Determine the [X, Y] coordinate at the center of the cell enclosing the given text.  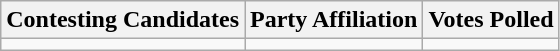
Contesting Candidates [123, 20]
Party Affiliation [334, 20]
Votes Polled [491, 20]
